Scan for the cell matching the given text and deliver its [x, y] coordinate at center. 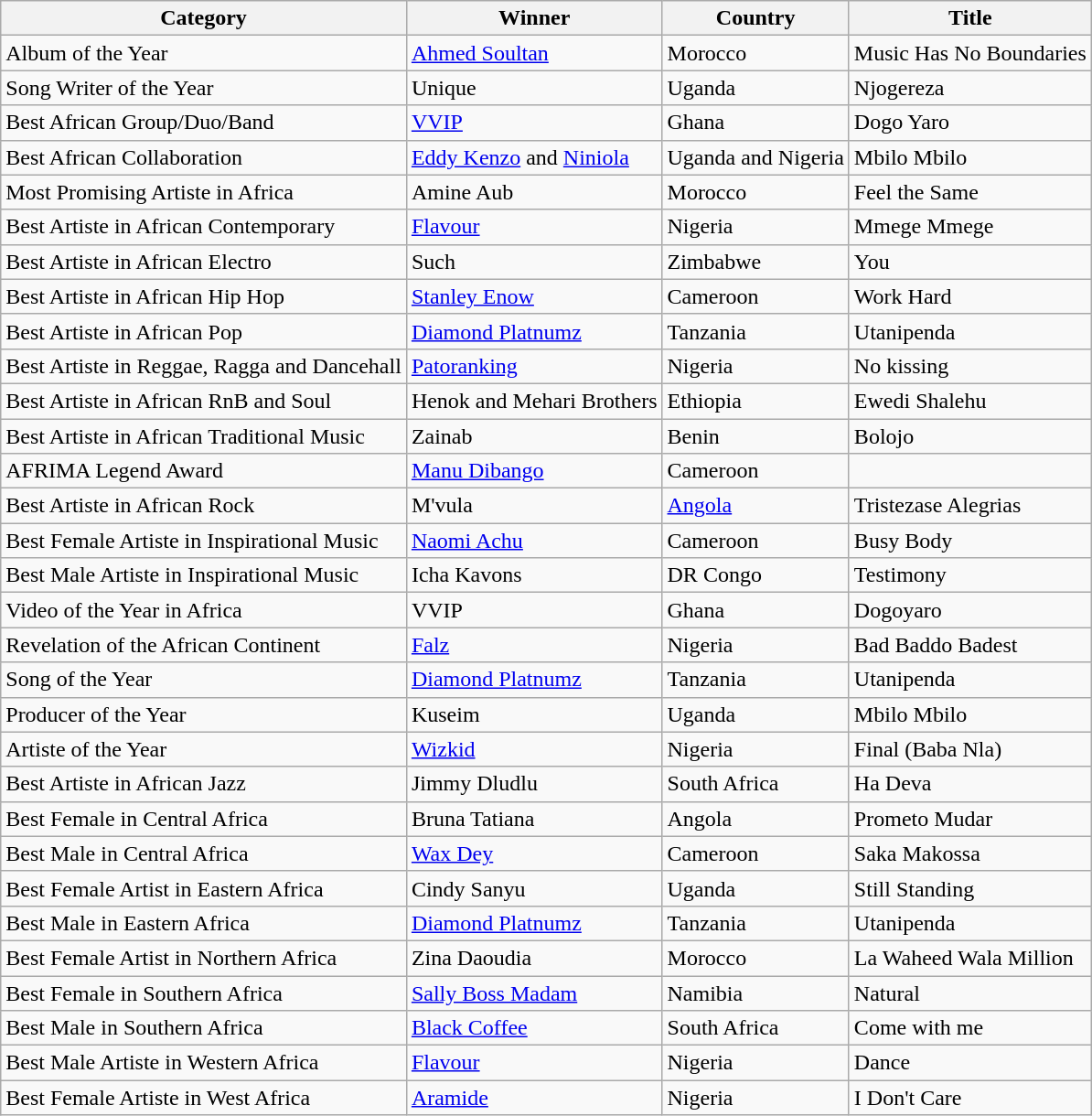
Best Female Artist in Northern Africa [204, 958]
Final (Baba Nla) [969, 749]
Ewedi Shalehu [969, 401]
Henok and Mehari Brothers [534, 401]
Stanley Enow [534, 296]
Work Hard [969, 296]
Natural [969, 993]
Best Female in Southern Africa [204, 993]
La Waheed Wala Million [969, 958]
Wizkid [534, 749]
Zimbabwe [755, 262]
Come with me [969, 1028]
Best Male Artiste in Western Africa [204, 1063]
Best Male in Central Africa [204, 853]
Best Artiste in African Rock [204, 506]
Still Standing [969, 888]
Jimmy Dludlu [534, 784]
Revelation of the African Continent [204, 645]
Testimony [969, 575]
Eddy Kenzo and Niniola [534, 157]
Best Artiste in African Contemporary [204, 227]
Artiste of the Year [204, 749]
Best Artiste in African Electro [204, 262]
Manu Dibango [534, 471]
Best African Collaboration [204, 157]
Best Female Artiste in Inspirational Music [204, 541]
Amine Aub [534, 192]
Njogereza [969, 88]
Best Artiste in African Hip Hop [204, 296]
Prometo Mudar [969, 819]
I Don't Care [969, 1098]
Best Male in Eastern Africa [204, 923]
Bolojo [969, 436]
Naomi Achu [534, 541]
Mmege Mmege [969, 227]
Aramide [534, 1098]
Falz [534, 645]
Song of the Year [204, 680]
Best Artiste in African Traditional Music [204, 436]
Zainab [534, 436]
Unique [534, 88]
Best Female Artiste in West Africa [204, 1098]
You [969, 262]
Producer of the Year [204, 714]
Best Artiste in Reggae, Ragga and Dancehall [204, 366]
Namibia [755, 993]
Album of the Year [204, 53]
Category [204, 18]
DR Congo [755, 575]
Dogo Yaro [969, 123]
Zina Daoudia [534, 958]
Kuseim [534, 714]
Cindy Sanyu [534, 888]
Best Artiste in African Pop [204, 331]
Feel the Same [969, 192]
Best African Group/Duo/Band [204, 123]
AFRIMA Legend Award [204, 471]
Music Has No Boundaries [969, 53]
Icha Kavons [534, 575]
Best Male in Southern Africa [204, 1028]
Ahmed Soultan [534, 53]
Wax Dey [534, 853]
Dance [969, 1063]
Title [969, 18]
Best Artiste in African RnB and Soul [204, 401]
Tristezase Alegrias [969, 506]
Ethiopia [755, 401]
Best Artiste in African Jazz [204, 784]
Ha Deva [969, 784]
Best Female Artist in Eastern Africa [204, 888]
Best Female in Central Africa [204, 819]
Bad Baddo Badest [969, 645]
Country [755, 18]
Video of the Year in Africa [204, 610]
Saka Makossa [969, 853]
No kissing [969, 366]
Most Promising Artiste in Africa [204, 192]
Sally Boss Madam [534, 993]
Best Male Artiste in Inspirational Music [204, 575]
Black Coffee [534, 1028]
Such [534, 262]
Song Writer of the Year [204, 88]
Dogoyaro [969, 610]
Benin [755, 436]
Winner [534, 18]
M'vula [534, 506]
Uganda and Nigeria [755, 157]
Bruna Tatiana [534, 819]
Busy Body [969, 541]
Patoranking [534, 366]
